Find where the given text appears and provide that cell's center as [X, Y] coordinate. 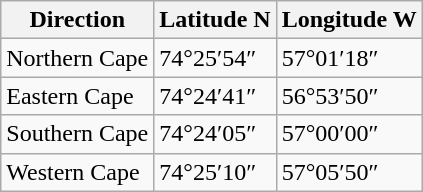
Southern Cape [78, 134]
57°01′18″ [349, 58]
74°24′41″ [215, 96]
Eastern Cape [78, 96]
74°25′10″ [215, 172]
57°00′00″ [349, 134]
74°24′05″ [215, 134]
Direction [78, 20]
Latitude N [215, 20]
74°25′54″ [215, 58]
Northern Cape [78, 58]
56°53′50″ [349, 96]
Longitude W [349, 20]
57°05′50″ [349, 172]
Western Cape [78, 172]
